Extract the (x, y) coordinate from the center of the cell holding the provided text.  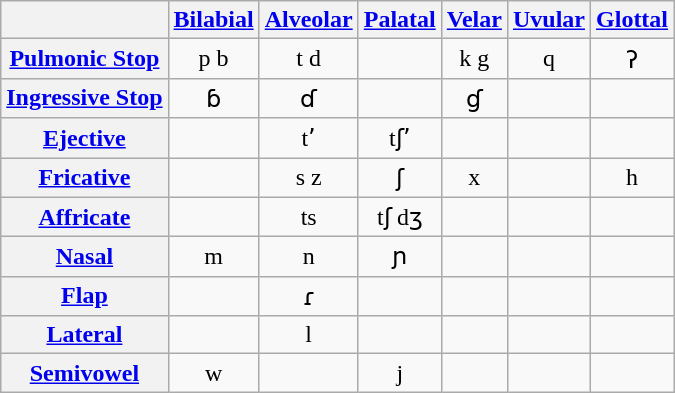
Pulmonic Stop (84, 59)
x (474, 178)
Affricate (84, 217)
m (214, 257)
Glottal (632, 20)
w (214, 373)
Ejective (84, 138)
Lateral (84, 335)
ɲ (400, 257)
t d (308, 59)
tʃʼ (400, 138)
ɠ (474, 98)
n (308, 257)
Nasal (84, 257)
ɓ (214, 98)
tʼ (308, 138)
Palatal (400, 20)
ʃ (400, 178)
q (548, 59)
ts (308, 217)
Uvular (548, 20)
ʔ (632, 59)
s z (308, 178)
Semivowel (84, 373)
Velar (474, 20)
l (308, 335)
tʃ dʒ (400, 217)
j (400, 373)
Ingressive Stop (84, 98)
p b (214, 59)
Bilabial (214, 20)
ɾ (308, 296)
h (632, 178)
ɗ (308, 98)
Flap (84, 296)
Fricative (84, 178)
Alveolar (308, 20)
k g (474, 59)
